Return the (x, y) coordinate for the center point of the cell that contains the specified text.  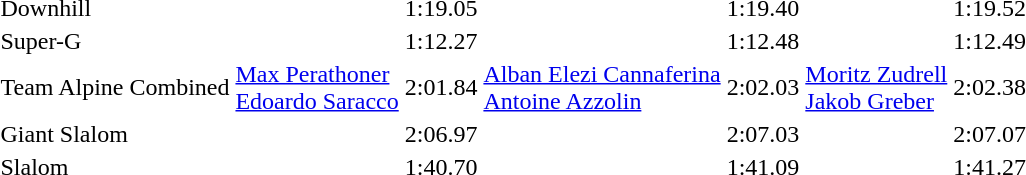
Max PerathonerEdoardo Saracco (317, 88)
2:07.03 (763, 134)
1:12.27 (441, 41)
1:12.48 (763, 41)
2:02.03 (763, 88)
Moritz ZudrellJakob Greber (876, 88)
Alban Elezi CannaferinaAntoine Azzolin (602, 88)
2:01.84 (441, 88)
2:06.97 (441, 134)
